Search for the cell housing the specified text and yield its [X, Y] center coordinate. 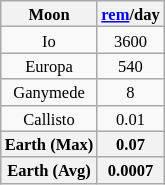
Ganymede [50, 92]
0.01 [130, 118]
Europa [50, 66]
0.0007 [130, 170]
8 [130, 92]
Moon [50, 14]
Earth (Max) [50, 144]
Callisto [50, 118]
0.07 [130, 144]
Io [50, 40]
Earth (Avg) [50, 170]
3600 [130, 40]
rem/day [130, 14]
540 [130, 66]
